Return (X, Y) of the center of cell containing provided text 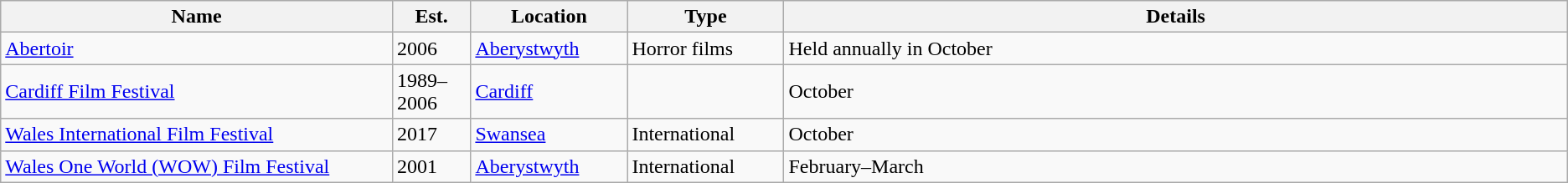
Swansea (549, 135)
Details (1176, 17)
February–March (1176, 166)
Type (705, 17)
Horror films (705, 48)
2006 (431, 48)
Est. (431, 17)
Wales International Film Festival (197, 135)
Cardiff Film Festival (197, 92)
Location (549, 17)
2001 (431, 166)
1989–2006 (431, 92)
Abertoir (197, 48)
Held annually in October (1176, 48)
Cardiff (549, 92)
Wales One World (WOW) Film Festival (197, 166)
2017 (431, 135)
Name (197, 17)
